From the cell containing the given text, extract its center point as [x, y] coordinate. 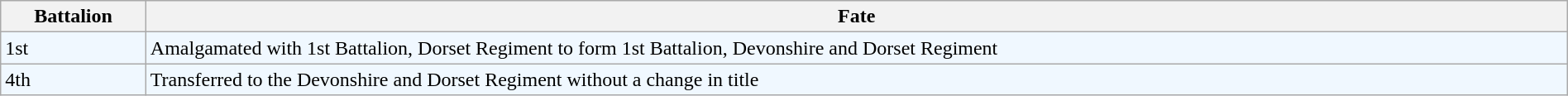
Amalgamated with 1st Battalion, Dorset Regiment to form 1st Battalion, Devonshire and Dorset Regiment [857, 48]
Fate [857, 17]
Battalion [74, 17]
4th [74, 79]
1st [74, 48]
Transferred to the Devonshire and Dorset Regiment without a change in title [857, 79]
